Locate the cell with the specified text and output its [x, y] center coordinate. 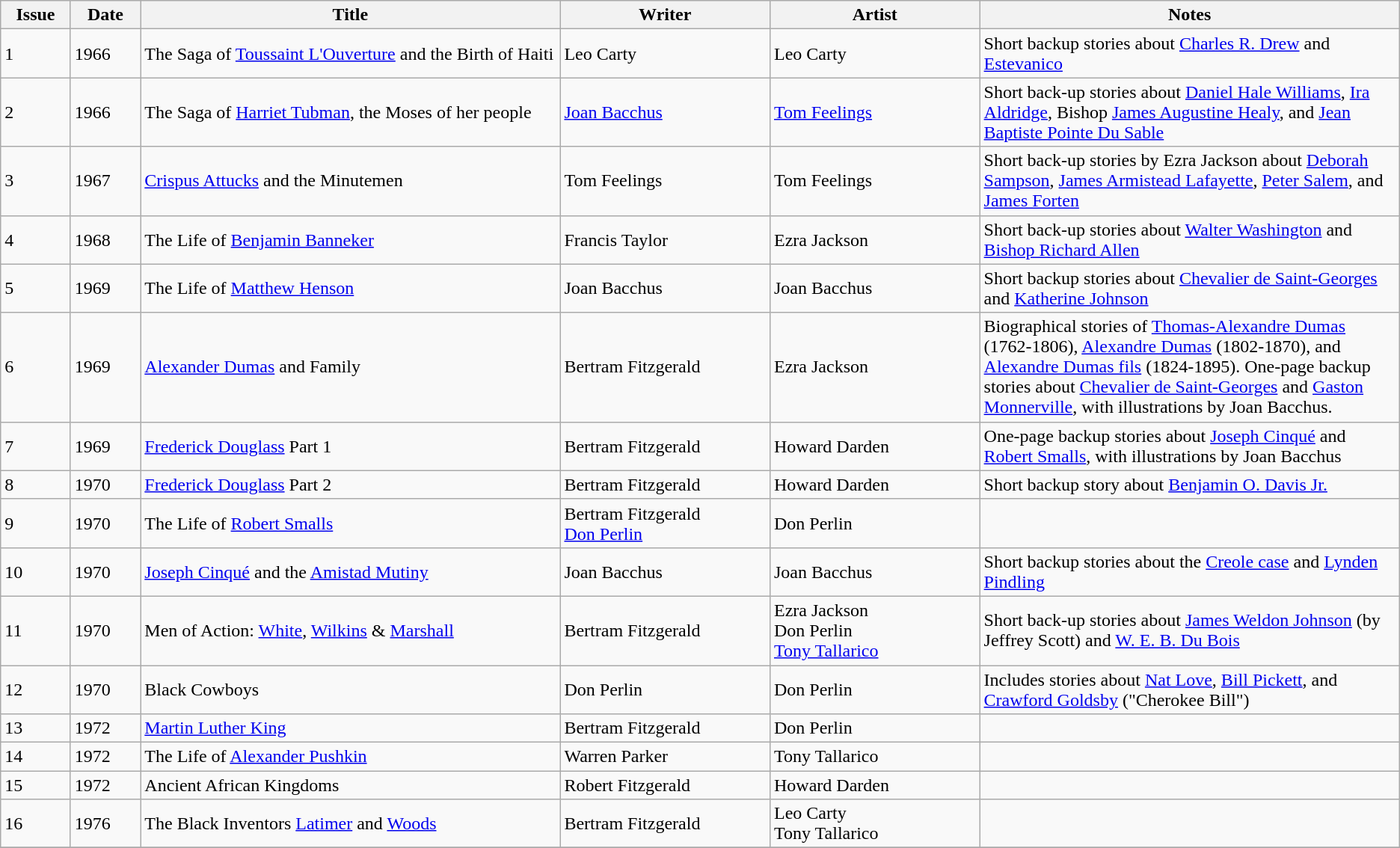
Short backup story about Benjamin O. Davis Jr. [1189, 485]
Joseph Cinqué and the Amistad Mutiny [350, 571]
Ancient African Kingdoms [350, 785]
The Life of Matthew Henson [350, 289]
Martin Luther King [350, 728]
Includes stories about Nat Love, Bill Pickett, and Crawford Goldsby ("Cherokee Bill") [1189, 689]
Frederick Douglass Part 1 [350, 446]
One-page backup stories about Joseph Cinqué and Robert Smalls, with illustrations by Joan Bacchus [1189, 446]
The Life of Alexander Pushkin [350, 757]
Short backup stories about the Creole case and Lynden Pindling [1189, 571]
The Saga of Toussaint L'Ouverture and the Birth of Haiti [350, 54]
Notes [1189, 15]
Alexander Dumas and Family [350, 367]
1 [36, 54]
Crispus Attucks and the Minutemen [350, 181]
Short back-up stories about James Weldon Johnson (by Jeffrey Scott) and W. E. B. Du Bois [1189, 630]
Short back-up stories about Walter Washington and Bishop Richard Allen [1189, 239]
1967 [105, 181]
14 [36, 757]
3 [36, 181]
Men of Action: White, Wilkins & Marshall [350, 630]
Bertram FitzgeraldDon Perlin [666, 523]
13 [36, 728]
5 [36, 289]
The Life of Benjamin Banneker [350, 239]
10 [36, 571]
9 [36, 523]
Leo CartyTony Tallarico [875, 824]
2 [36, 112]
1968 [105, 239]
Black Cowboys [350, 689]
The Black Inventors Latimer and Woods [350, 824]
Title [350, 15]
6 [36, 367]
1976 [105, 824]
7 [36, 446]
The Saga of Harriet Tubman, the Moses of her people [350, 112]
Tony Tallarico [875, 757]
Ezra JacksonDon PerlinTony Tallarico [875, 630]
15 [36, 785]
Date [105, 15]
Robert Fitzgerald [666, 785]
Frederick Douglass Part 2 [350, 485]
Short backup stories about Chevalier de Saint-Georges and Katherine Johnson [1189, 289]
The Life of Robert Smalls [350, 523]
12 [36, 689]
11 [36, 630]
Short back-up stories about Daniel Hale Williams, Ira Aldridge, Bishop James Augustine Healy, and Jean Baptiste Pointe Du Sable [1189, 112]
Artist [875, 15]
Writer [666, 15]
Short backup stories about Charles R. Drew and Estevanico [1189, 54]
Warren Parker [666, 757]
Short back-up stories by Ezra Jackson about Deborah Sampson, James Armistead Lafayette, Peter Salem, and James Forten [1189, 181]
8 [36, 485]
16 [36, 824]
Francis Taylor [666, 239]
4 [36, 239]
Issue [36, 15]
